Output the [x, y] coordinate of the center of the cell containing the given text.  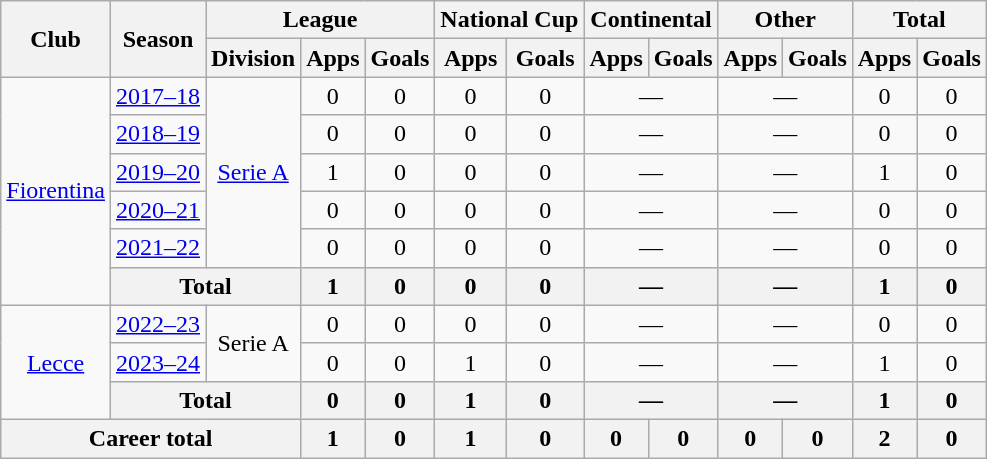
Division [254, 58]
2 [884, 438]
League [320, 20]
National Cup [510, 20]
Fiorentina [56, 191]
2022–23 [158, 324]
Continental [651, 20]
2020–21 [158, 210]
2023–24 [158, 362]
Career total [151, 438]
2018–19 [158, 134]
Season [158, 39]
Lecce [56, 362]
2019–20 [158, 172]
Other [785, 20]
2017–18 [158, 96]
Club [56, 39]
2021–22 [158, 248]
